Search for the cell housing the specified text and yield its [x, y] center coordinate. 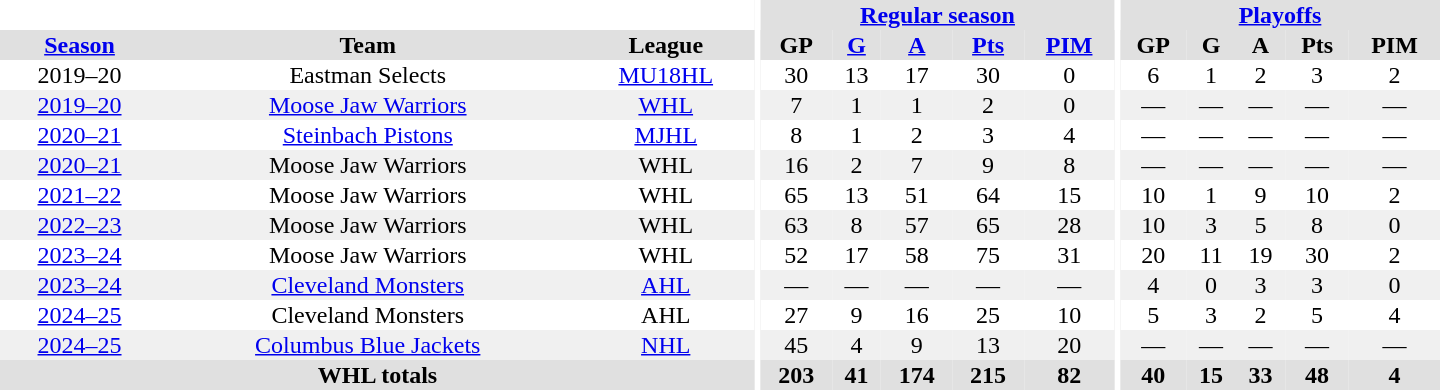
WHL totals [378, 375]
Eastman Selects [368, 75]
11 [1210, 255]
2021–22 [80, 195]
52 [796, 255]
75 [988, 255]
64 [988, 195]
League [666, 45]
Season [80, 45]
Team [368, 45]
NHL [666, 345]
33 [1260, 375]
6 [1153, 75]
Steinbach Pistons [368, 135]
203 [796, 375]
2022–23 [80, 225]
31 [1070, 255]
25 [988, 315]
57 [916, 225]
MJHL [666, 135]
Columbus Blue Jackets [368, 345]
82 [1070, 375]
MU18HL [666, 75]
48 [1317, 375]
45 [796, 345]
Regular season [937, 15]
40 [1153, 375]
19 [1260, 255]
58 [916, 255]
215 [988, 375]
28 [1070, 225]
Playoffs [1280, 15]
51 [916, 195]
27 [796, 315]
174 [916, 375]
41 [856, 375]
63 [796, 225]
